From the cell containing the given text, extract its center point as (x, y) coordinate. 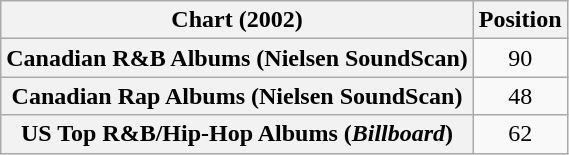
Canadian Rap Albums (Nielsen SoundScan) (238, 96)
90 (520, 58)
Position (520, 20)
48 (520, 96)
Canadian R&B Albums (Nielsen SoundScan) (238, 58)
62 (520, 134)
US Top R&B/Hip-Hop Albums (Billboard) (238, 134)
Chart (2002) (238, 20)
